For the text-containing cell, return its midpoint in [x, y] coordinate format. 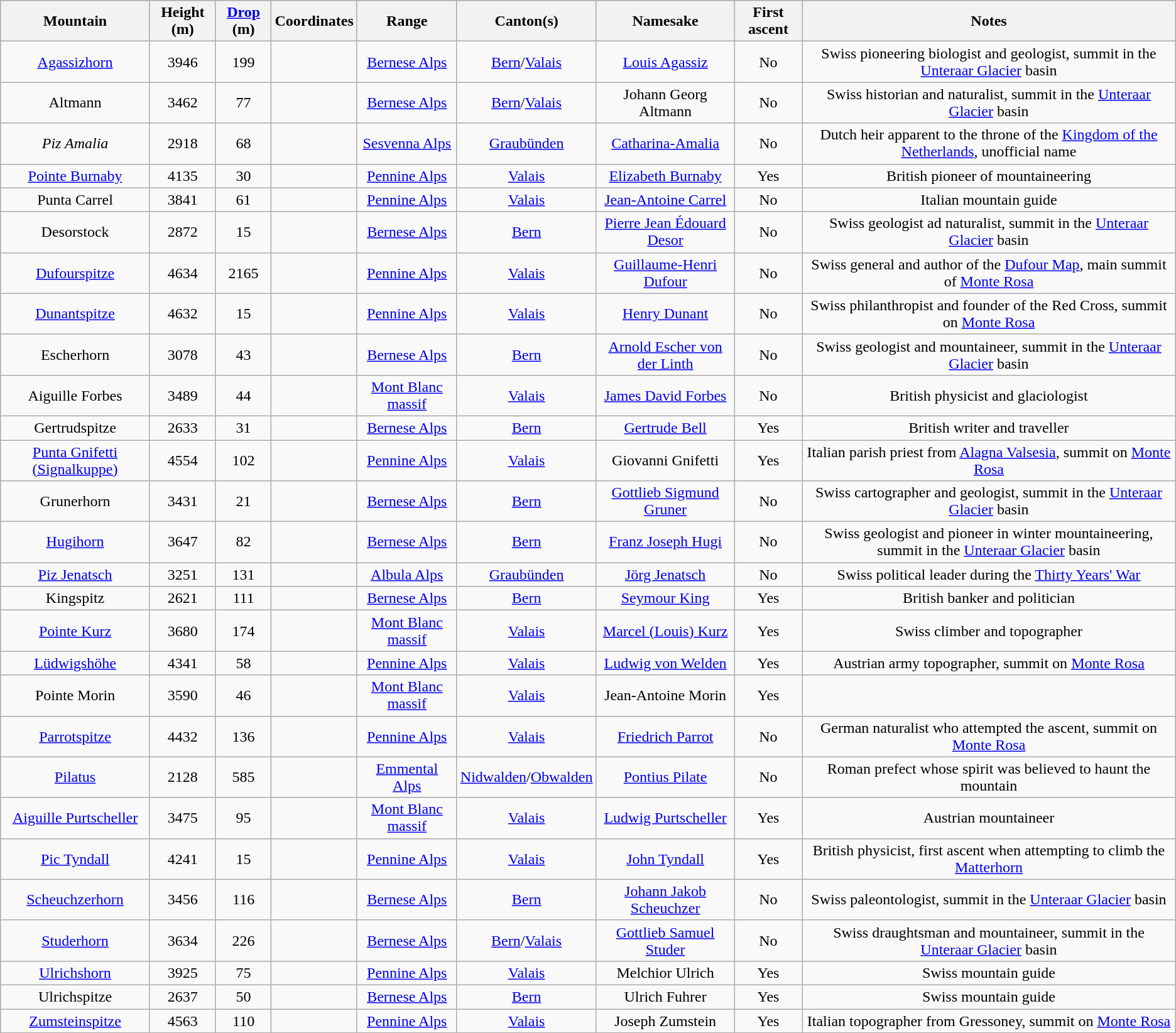
95 [244, 818]
Franz Joseph Hugi [665, 543]
2637 [182, 997]
31 [244, 428]
3251 [182, 575]
Piz Jenatsch [75, 575]
Canton(s) [526, 21]
4554 [182, 460]
Lüdwigshöhe [75, 663]
Pointe Burnaby [75, 176]
Italian parish priest from Alagna Valsesia, summit on Monte Rosa [989, 460]
Ludwig von Welden [665, 663]
44 [244, 396]
Austrian mountaineer [989, 818]
Italian topographer from Gressoney, summit on Monte Rosa [989, 1020]
Italian mountain guide [989, 200]
Swiss cartographer and geologist, summit in the Unteraar Glacier basin [989, 501]
131 [244, 575]
Pointe Kurz [75, 630]
Friedrich Parrot [665, 736]
Gertrude Bell [665, 428]
Swiss historian and naturalist, summit in the Unteraar Glacier basin [989, 103]
75 [244, 973]
Marcel (Louis) Kurz [665, 630]
Namesake [665, 21]
Desorstock [75, 232]
Sesvenna Alps [407, 143]
3489 [182, 396]
Roman prefect whose spirit was believed to haunt the mountain [989, 777]
46 [244, 696]
Swiss draughtsman and mountaineer, summit in the Unteraar Glacier basin [989, 941]
Aiguille Purtscheller [75, 818]
Jörg Jenatsch [665, 575]
Jean-Antoine Morin [665, 696]
Punta Gnifetti (Signalkuppe) [75, 460]
Arnold Escher von der Linth [665, 354]
Escherhorn [75, 354]
82 [244, 543]
Hugihorn [75, 543]
43 [244, 354]
Pic Tyndall [75, 859]
German naturalist who attempted the ascent, summit on Monte Rosa [989, 736]
Swiss climber and topographer [989, 630]
Catharina-Amalia [665, 143]
John Tyndall [665, 859]
Dunantspitze [75, 314]
4634 [182, 273]
2621 [182, 598]
Pontius Pilate [665, 777]
3475 [182, 818]
Guillaume-Henri Dufour [665, 273]
2128 [182, 777]
British physicist and glaciologist [989, 396]
Swiss geologist and pioneer in winter mountaineering, summit in the Unteraar Glacier basin [989, 543]
Jean-Antoine Carrel [665, 200]
3647 [182, 543]
Studerhorn [75, 941]
4563 [182, 1020]
199 [244, 62]
Agassizhorn [75, 62]
Mountain [75, 21]
3946 [182, 62]
4241 [182, 859]
Dufourspitze [75, 273]
Punta Carrel [75, 200]
Parrotspitze [75, 736]
226 [244, 941]
Swiss general and author of the Dufour Map, main summit of Monte Rosa [989, 273]
102 [244, 460]
Ulrichspitze [75, 997]
Louis Agassiz [665, 62]
3590 [182, 696]
77 [244, 103]
Ulrich Fuhrer [665, 997]
68 [244, 143]
136 [244, 736]
2165 [244, 273]
2633 [182, 428]
Coordinates [314, 21]
3841 [182, 200]
111 [244, 598]
Pilatus [75, 777]
4341 [182, 663]
Gertrudspitze [75, 428]
Elizabeth Burnaby [665, 176]
Seymour King [665, 598]
2918 [182, 143]
Austrian army topographer, summit on Monte Rosa [989, 663]
3925 [182, 973]
Joseph Zumstein [665, 1020]
Swiss philanthropist and founder of the Red Cross, summit on Monte Rosa [989, 314]
4632 [182, 314]
Swiss pioneering biologist and geologist, summit in the Unteraar Glacier basin [989, 62]
2872 [182, 232]
21 [244, 501]
Height (m) [182, 21]
British pioneer of mountaineering [989, 176]
Aiguille Forbes [75, 396]
116 [244, 899]
Emmental Alps [407, 777]
Johann Georg Altmann [665, 103]
58 [244, 663]
British physicist, first ascent when attempting to climb the Matterhorn [989, 859]
Swiss geologist and mountaineer, summit in the Unteraar Glacier basin [989, 354]
Swiss political leader during the Thirty Years' War [989, 575]
3078 [182, 354]
Pointe Morin [75, 696]
Nidwalden/Obwalden [526, 777]
British writer and traveller [989, 428]
3431 [182, 501]
Range [407, 21]
Dutch heir apparent to the throne of the Kingdom of the Netherlands, unofficial name [989, 143]
Notes [989, 21]
Kingspitz [75, 598]
Melchior Ulrich [665, 973]
3680 [182, 630]
Gottlieb Sigmund Gruner [665, 501]
3634 [182, 941]
61 [244, 200]
Ludwig Purtscheller [665, 818]
Altmann [75, 103]
174 [244, 630]
50 [244, 997]
James David Forbes [665, 396]
Gottlieb Samuel Studer [665, 941]
110 [244, 1020]
Grunerhorn [75, 501]
3462 [182, 103]
Ulrichshorn [75, 973]
Swiss paleontologist, summit in the Unteraar Glacier basin [989, 899]
Piz Amalia [75, 143]
4432 [182, 736]
585 [244, 777]
First ascent [768, 21]
Drop (m) [244, 21]
Giovanni Gnifetti [665, 460]
4135 [182, 176]
Zumsteinspitze [75, 1020]
3456 [182, 899]
Johann Jakob Scheuchzer [665, 899]
Swiss geologist ad naturalist, summit in the Unteraar Glacier basin [989, 232]
Henry Dunant [665, 314]
Albula Alps [407, 575]
Pierre Jean Édouard Desor [665, 232]
British banker and politician [989, 598]
30 [244, 176]
Scheuchzerhorn [75, 899]
